Scan for the cell matching the given text and deliver its [X, Y] coordinate at center. 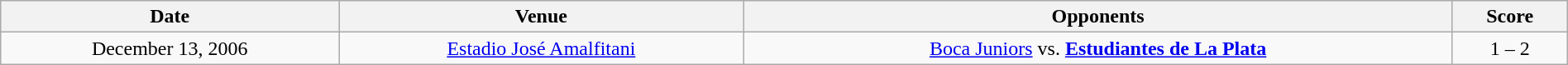
Estadio José Amalfitani [542, 48]
Score [1510, 17]
1 – 2 [1510, 48]
Date [170, 17]
Boca Juniors vs. Estudiantes de La Plata [1098, 48]
Venue [542, 17]
December 13, 2006 [170, 48]
Opponents [1098, 17]
